Extract the [x, y] coordinate from the center of the cell holding the provided text.  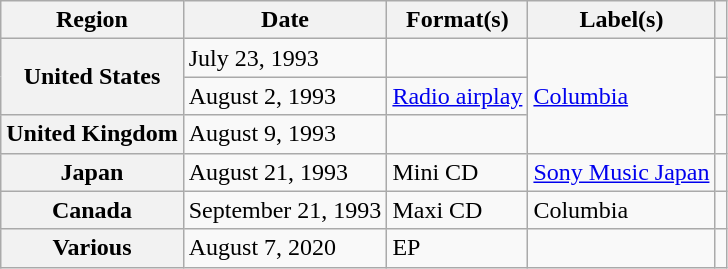
August 9, 1993 [285, 134]
Mini CD [458, 172]
Sony Music Japan [622, 172]
United Kingdom [92, 134]
Maxi CD [458, 210]
September 21, 1993 [285, 210]
Canada [92, 210]
Date [285, 20]
Label(s) [622, 20]
Radio airplay [458, 96]
EP [458, 248]
Various [92, 248]
United States [92, 77]
Region [92, 20]
July 23, 1993 [285, 58]
August 21, 1993 [285, 172]
August 7, 2020 [285, 248]
Format(s) [458, 20]
Japan [92, 172]
August 2, 1993 [285, 96]
